Extract the [X, Y] coordinate from the center of the cell holding the provided text.  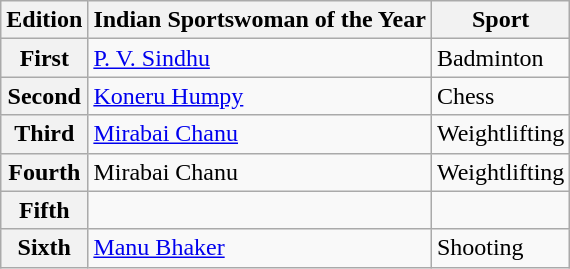
Third [44, 134]
Fourth [44, 172]
Sport [500, 20]
Second [44, 96]
Fifth [44, 210]
Edition [44, 20]
Koneru Humpy [260, 96]
Indian Sportswoman of the Year [260, 20]
P. V. Sindhu [260, 58]
Shooting [500, 248]
Chess [500, 96]
Sixth [44, 248]
Manu Bhaker [260, 248]
First [44, 58]
Badminton [500, 58]
